Extract the [x, y] coordinate from the center of the cell holding the provided text.  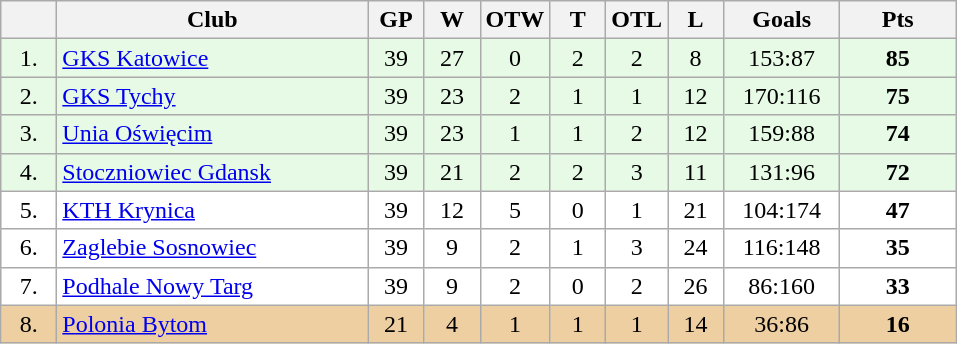
33 [898, 286]
16 [898, 324]
7. [29, 286]
36:86 [782, 324]
Stoczniowiec Gdansk [212, 172]
4. [29, 172]
KTH Krynica [212, 210]
OTL [637, 20]
159:88 [782, 134]
27 [452, 58]
Pts [898, 20]
24 [696, 248]
GKS Tychy [212, 96]
T [578, 20]
131:96 [782, 172]
GKS Katowice [212, 58]
L [696, 20]
2. [29, 96]
104:174 [782, 210]
4 [452, 324]
5 [515, 210]
35 [898, 248]
116:148 [782, 248]
170:116 [782, 96]
11 [696, 172]
153:87 [782, 58]
14 [696, 324]
Polonia Bytom [212, 324]
Unia Oświęcim [212, 134]
86:160 [782, 286]
Goals [782, 20]
85 [898, 58]
5. [29, 210]
26 [696, 286]
OTW [515, 20]
1. [29, 58]
8. [29, 324]
75 [898, 96]
74 [898, 134]
Zaglebie Sosnowiec [212, 248]
GP [396, 20]
8 [696, 58]
47 [898, 210]
W [452, 20]
3. [29, 134]
6. [29, 248]
Club [212, 20]
Podhale Nowy Targ [212, 286]
72 [898, 172]
